Search for the cell housing the specified text and yield its [X, Y] center coordinate. 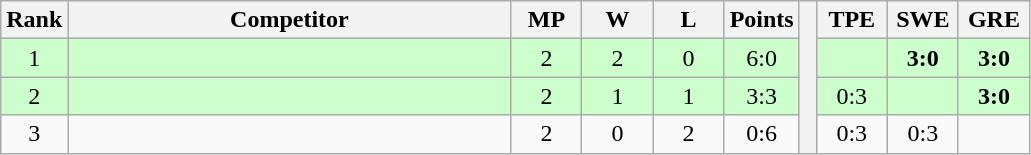
L [688, 20]
3 [34, 134]
0:6 [762, 134]
TPE [852, 20]
Competitor [290, 20]
3:3 [762, 96]
GRE [994, 20]
W [618, 20]
Points [762, 20]
Rank [34, 20]
SWE [922, 20]
6:0 [762, 58]
MP [546, 20]
